From the cell containing the given text, extract its center point as (x, y) coordinate. 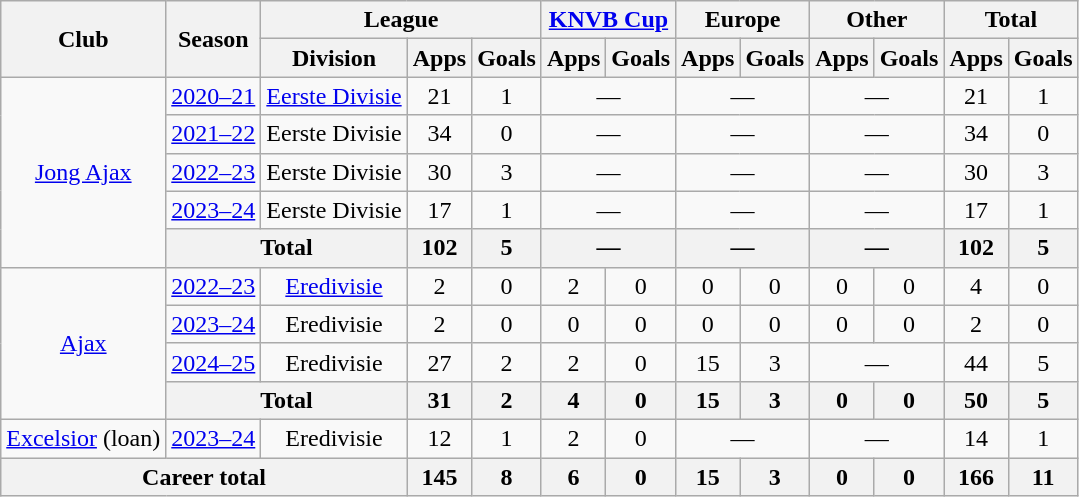
League (402, 20)
145 (439, 477)
44 (976, 362)
Club (84, 39)
Jong Ajax (84, 172)
Career total (204, 477)
2024–25 (214, 362)
166 (976, 477)
Ajax (84, 343)
31 (439, 400)
8 (507, 477)
Season (214, 39)
Europe (743, 20)
2021–22 (214, 134)
2020–21 (214, 96)
12 (439, 438)
Other (877, 20)
14 (976, 438)
6 (573, 477)
11 (1043, 477)
50 (976, 400)
27 (439, 362)
KNVB Cup (608, 20)
Division (334, 58)
Excelsior (loan) (84, 438)
